Return the (x, y) coordinate for the center point of the cell that contains the specified text.  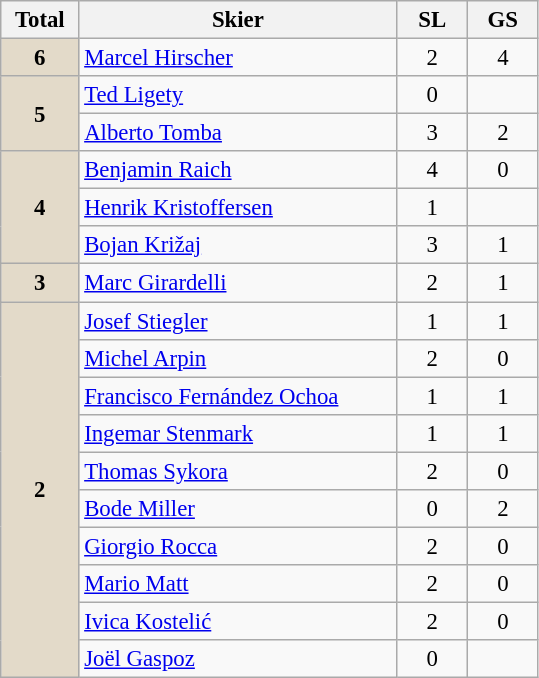
5 (40, 114)
Total (40, 20)
Ingemar Stenmark (238, 433)
Marc Girardelli (238, 283)
Bode Miller (238, 509)
Joël Gaspoz (238, 659)
Mario Matt (238, 584)
Benjamin Raich (238, 170)
GS (504, 20)
6 (40, 58)
Skier (238, 20)
Ted Ligety (238, 95)
Marcel Hirscher (238, 58)
Josef Stiegler (238, 321)
Ivica Kostelić (238, 621)
Bojan Križaj (238, 245)
SL (432, 20)
Thomas Sykora (238, 471)
Francisco Fernández Ochoa (238, 396)
Michel Arpin (238, 358)
Alberto Tomba (238, 133)
Giorgio Rocca (238, 546)
Henrik Kristoffersen (238, 208)
